Extract the (X, Y) coordinate from the center of the cell holding the provided text.  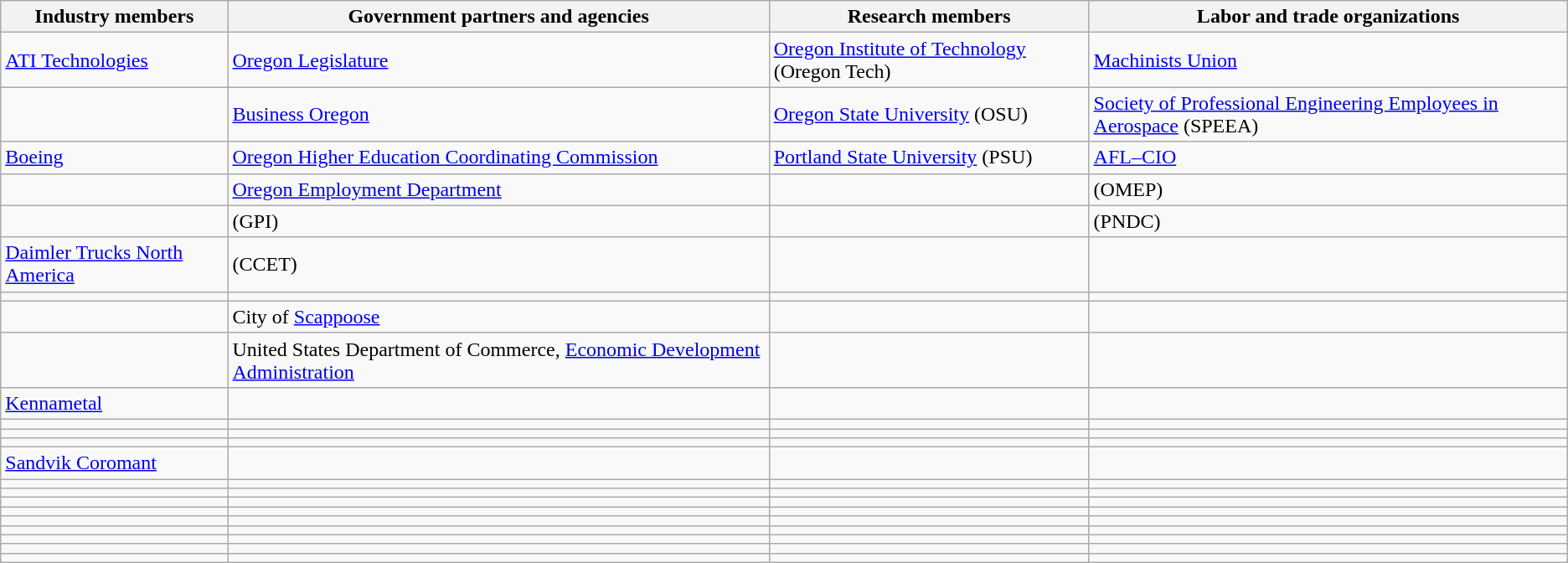
(PNDC) (1328, 221)
Society of Professional Engineering Employees in Aerospace (SPEEA) (1328, 114)
ATI Technologies (114, 60)
Boeing (114, 158)
Machinists Union (1328, 60)
Oregon State University (OSU) (929, 114)
Oregon Institute of Technology (Oregon Tech) (929, 60)
(CCET) (498, 265)
Kennametal (114, 403)
Business Oregon (498, 114)
Daimler Trucks North America (114, 265)
AFL–CIO (1328, 158)
Research members (929, 17)
Sandvik Coromant (114, 463)
Oregon Employment Department (498, 189)
Oregon Legislature (498, 60)
City of Scappoose (498, 317)
Government partners and agencies (498, 17)
Labor and trade organizations (1328, 17)
(GPI) (498, 221)
United States Department of Commerce, Economic Development Administration (498, 360)
Industry members (114, 17)
Oregon Higher Education Coordinating Commission (498, 158)
(OMEP) (1328, 189)
Portland State University (PSU) (929, 158)
